Locate the cell with the specified text and output its (X, Y) center coordinate. 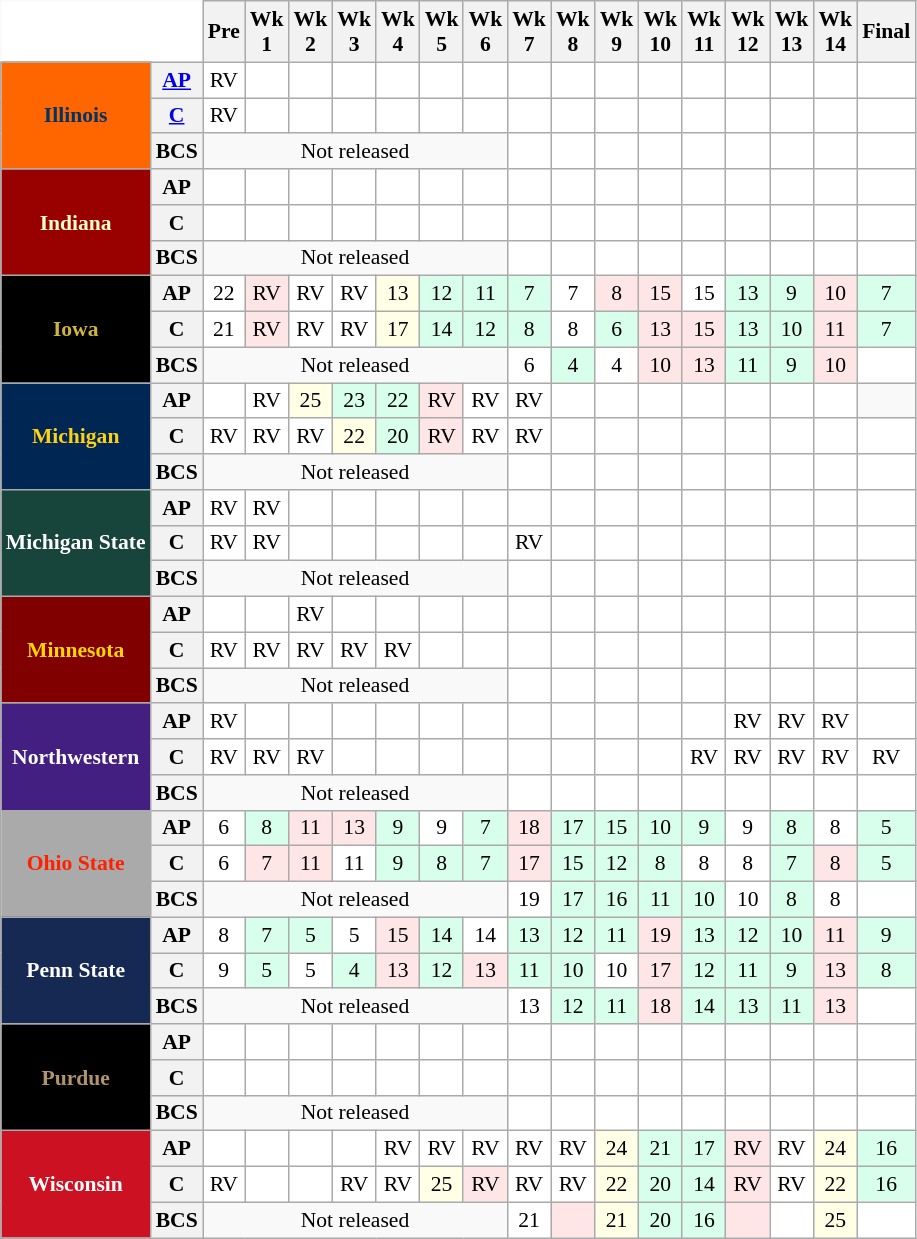
Wk14 (835, 32)
Wk2 (311, 32)
Ohio State (76, 864)
Purdue (76, 1078)
Wk11 (704, 32)
Northwestern (76, 758)
Wk7 (529, 32)
Wk13 (792, 32)
Wk9 (617, 32)
Michigan State (76, 544)
Final (886, 32)
Wk4 (398, 32)
Wk3 (354, 32)
Wk1 (267, 32)
Wisconsin (76, 1184)
Penn State (76, 970)
Wk5 (442, 32)
Wk10 (660, 32)
23 (354, 401)
Wk8 (573, 32)
Wk6 (485, 32)
Pre (224, 32)
Wk12 (748, 32)
Minnesota (76, 650)
Michigan (76, 436)
Iowa (76, 330)
Indiana (76, 222)
Illinois (76, 116)
